Search for the cell housing the specified text and yield its (X, Y) center coordinate. 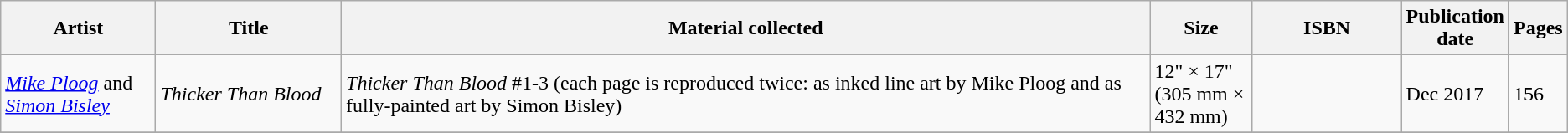
Title (249, 28)
ISBN (1327, 28)
Dec 2017 (1455, 94)
Size (1201, 28)
Artist (79, 28)
Pages (1538, 28)
Thicker Than Blood (249, 94)
Material collected (745, 28)
12" × 17"(305 mm × 432 mm) (1201, 94)
Thicker Than Blood #1-3 (each page is reproduced twice: as inked line art by Mike Ploog and as fully-painted art by Simon Bisley) (745, 94)
156 (1538, 94)
Publication date (1455, 28)
Mike Ploog and Simon Bisley (79, 94)
